For the text-containing cell, return its midpoint in (x, y) coordinate format. 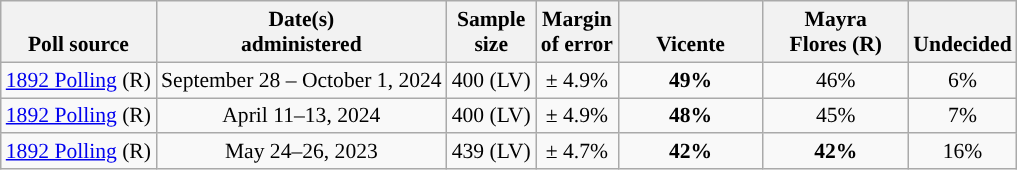
± 4.7% (577, 152)
May 24–26, 2023 (302, 152)
MayraFlores (R) (836, 32)
45% (836, 116)
6% (962, 80)
September 28 – October 1, 2024 (302, 80)
Poll source (78, 32)
Date(s)administered (302, 32)
439 (LV) (492, 152)
Vicente (690, 32)
46% (836, 80)
49% (690, 80)
48% (690, 116)
16% (962, 152)
Marginof error (577, 32)
April 11–13, 2024 (302, 116)
Samplesize (492, 32)
Undecided (962, 32)
7% (962, 116)
